Find where the given text appears and provide that cell's center as (x, y) coordinate. 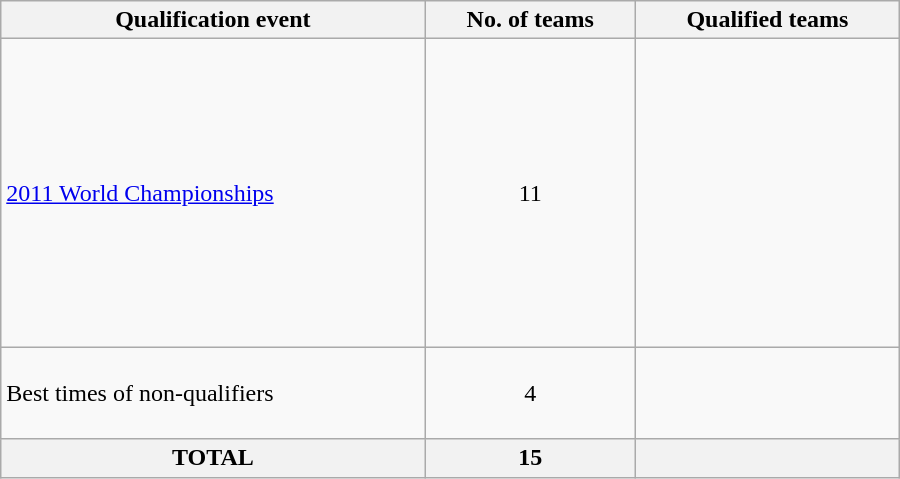
4 (530, 393)
Qualified teams (768, 20)
11 (530, 193)
No. of teams (530, 20)
Qualification event (213, 20)
15 (530, 458)
2011 World Championships (213, 193)
TOTAL (213, 458)
Best times of non-qualifiers (213, 393)
